Extract the (X, Y) coordinate from the center of the cell holding the provided text.  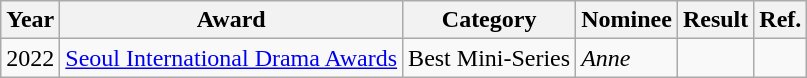
Result (715, 20)
Category (490, 20)
Ref. (780, 20)
2022 (30, 58)
Best Mini-Series (490, 58)
Anne (627, 58)
Year (30, 20)
Seoul International Drama Awards (232, 58)
Nominee (627, 20)
Award (232, 20)
